Detect which cell encompasses the target text, then output its (X, Y) center coordinate. 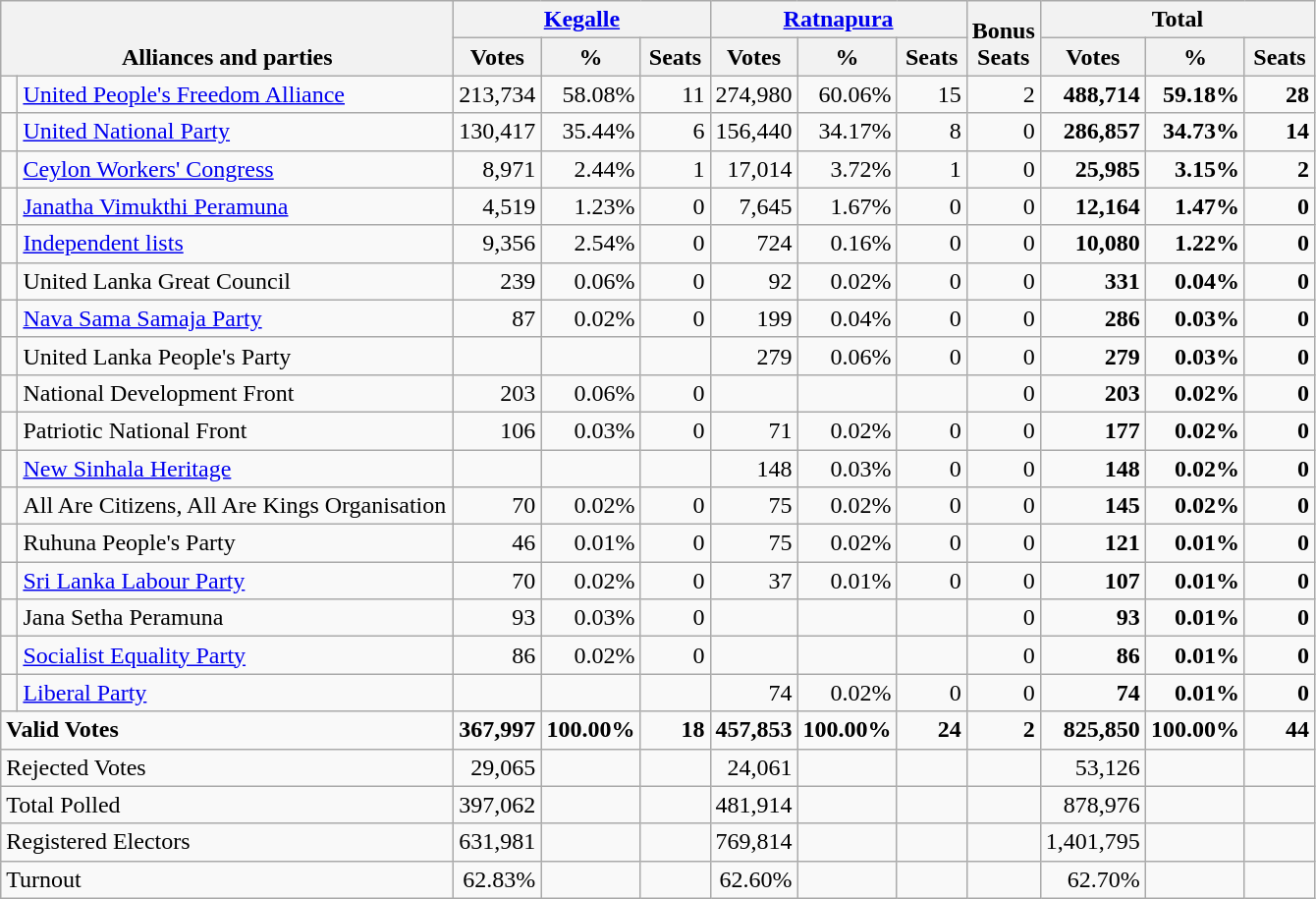
Independent lists (236, 244)
United Lanka People's Party (236, 356)
62.83% (497, 879)
92 (754, 281)
29,065 (497, 767)
8 (931, 132)
106 (497, 430)
Liberal Party (236, 693)
488,714 (1092, 94)
8,971 (497, 169)
0.16% (847, 244)
156,440 (754, 132)
Rejected Votes (228, 767)
Ruhuna People's Party (236, 543)
3.15% (1194, 169)
769,814 (754, 842)
107 (1092, 581)
Jana Setha Peramuna (236, 618)
7,645 (754, 206)
Total Polled (228, 805)
United People's Freedom Alliance (236, 94)
60.06% (847, 94)
Nava Sama Samaja Party (236, 318)
878,976 (1092, 805)
Sri Lanka Labour Party (236, 581)
71 (754, 430)
397,062 (497, 805)
3.72% (847, 169)
28 (1279, 94)
Patriotic National Front (236, 430)
Janatha Vimukthi Peramuna (236, 206)
Socialist Equality Party (236, 655)
United Lanka Great Council (236, 281)
825,850 (1092, 730)
286 (1092, 318)
177 (1092, 430)
1.67% (847, 206)
National Development Front (236, 393)
1.23% (591, 206)
213,734 (497, 94)
10,080 (1092, 244)
34.17% (847, 132)
2.44% (591, 169)
457,853 (754, 730)
199 (754, 318)
62.60% (754, 879)
Ceylon Workers' Congress (236, 169)
1.22% (1194, 244)
53,126 (1092, 767)
1.47% (1194, 206)
BonusSeats (1004, 38)
Ratnapura (839, 20)
121 (1092, 543)
481,914 (754, 805)
145 (1092, 506)
2.54% (591, 244)
Valid Votes (228, 730)
11 (676, 94)
New Sinhala Heritage (236, 469)
Turnout (228, 879)
25,985 (1092, 169)
9,356 (497, 244)
724 (754, 244)
18 (676, 730)
6 (676, 132)
14 (1279, 132)
286,857 (1092, 132)
46 (497, 543)
367,997 (497, 730)
17,014 (754, 169)
1,401,795 (1092, 842)
631,981 (497, 842)
59.18% (1194, 94)
239 (497, 281)
34.73% (1194, 132)
24,061 (754, 767)
87 (497, 318)
62.70% (1092, 879)
37 (754, 581)
Kegalle (581, 20)
274,980 (754, 94)
United National Party (236, 132)
12,164 (1092, 206)
Alliances and parties (228, 38)
58.08% (591, 94)
24 (931, 730)
35.44% (591, 132)
331 (1092, 281)
Total (1177, 20)
44 (1279, 730)
Registered Electors (228, 842)
4,519 (497, 206)
15 (931, 94)
130,417 (497, 132)
All Are Citizens, All Are Kings Organisation (236, 506)
